Provide the (x, y) coordinate of the cell's center where the given text is located.  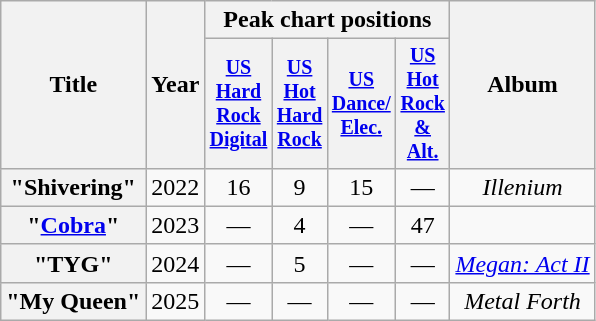
"TYG" (74, 263)
"Cobra" (74, 225)
2024 (176, 263)
2022 (176, 187)
Peak chart positions (328, 20)
2023 (176, 225)
USHotRock&Alt. (422, 104)
Year (176, 85)
Album (522, 85)
Title (74, 85)
USHotHardRock (300, 104)
"My Queen" (74, 301)
47 (422, 225)
15 (361, 187)
9 (300, 187)
16 (238, 187)
Metal Forth (522, 301)
4 (300, 225)
2025 (176, 301)
5 (300, 263)
"Shivering" (74, 187)
Megan: Act II (522, 263)
USHardRockDigital (238, 104)
Illenium (522, 187)
USDance/Elec. (361, 104)
